Determine the (X, Y) coordinate at the center of the cell enclosing the given text.  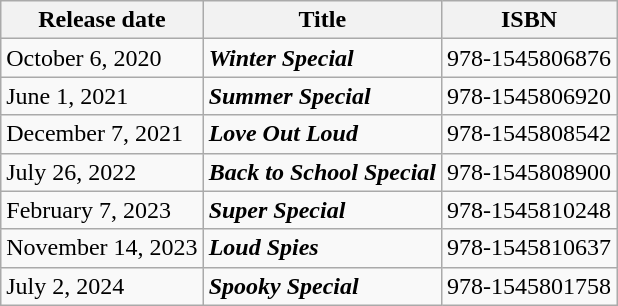
Back to School Special (322, 172)
978-1545801758 (530, 286)
June 1, 2021 (102, 96)
July 26, 2022 (102, 172)
October 6, 2020 (102, 58)
Super Special (322, 210)
978-1545806920 (530, 96)
978-1545808900 (530, 172)
Loud Spies (322, 248)
978-1545808542 (530, 134)
November 14, 2023 (102, 248)
978-1545810637 (530, 248)
February 7, 2023 (102, 210)
978-1545806876 (530, 58)
Release date (102, 20)
Summer Special (322, 96)
Title (322, 20)
July 2, 2024 (102, 286)
Love Out Loud (322, 134)
December 7, 2021 (102, 134)
978-1545810248 (530, 210)
Winter Special (322, 58)
Spooky Special (322, 286)
ISBN (530, 20)
